Find where the given text appears and provide that cell's center as (x, y) coordinate. 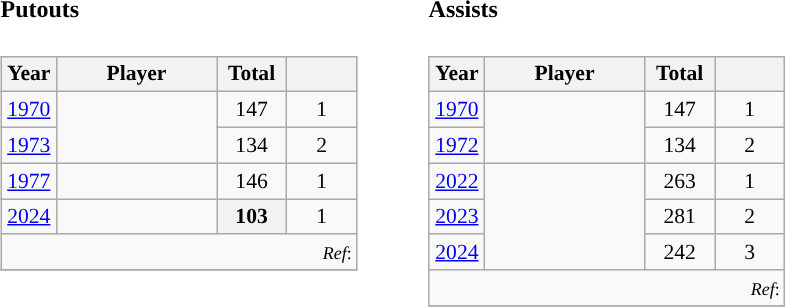
242 (680, 252)
103 (251, 217)
263 (680, 181)
1973 (28, 145)
2023 (456, 217)
281 (680, 217)
1972 (456, 145)
3 (750, 252)
2022 (456, 181)
146 (251, 181)
1977 (28, 181)
